Capture the cell that displays the provided text and extract its [X, Y] central coordinate. 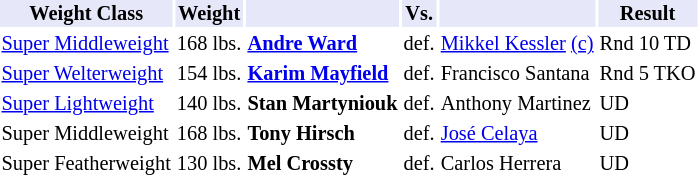
Rnd 5 TKO [648, 74]
140 lbs. [209, 104]
Tony Hirsch [322, 134]
Andre Ward [322, 44]
Vs. [419, 14]
Super Lightweight [86, 104]
José Celaya [517, 134]
Rnd 10 TD [648, 44]
Result [648, 14]
Francisco Santana [517, 74]
Anthony Martinez [517, 104]
Weight Class [86, 14]
Stan Martyniouk [322, 104]
Super Welterweight [86, 74]
Mikkel Kessler (c) [517, 44]
154 lbs. [209, 74]
Karim Mayfield [322, 74]
Weight [209, 14]
